Return the (x, y) coordinate for the center point of the cell that contains the specified text.  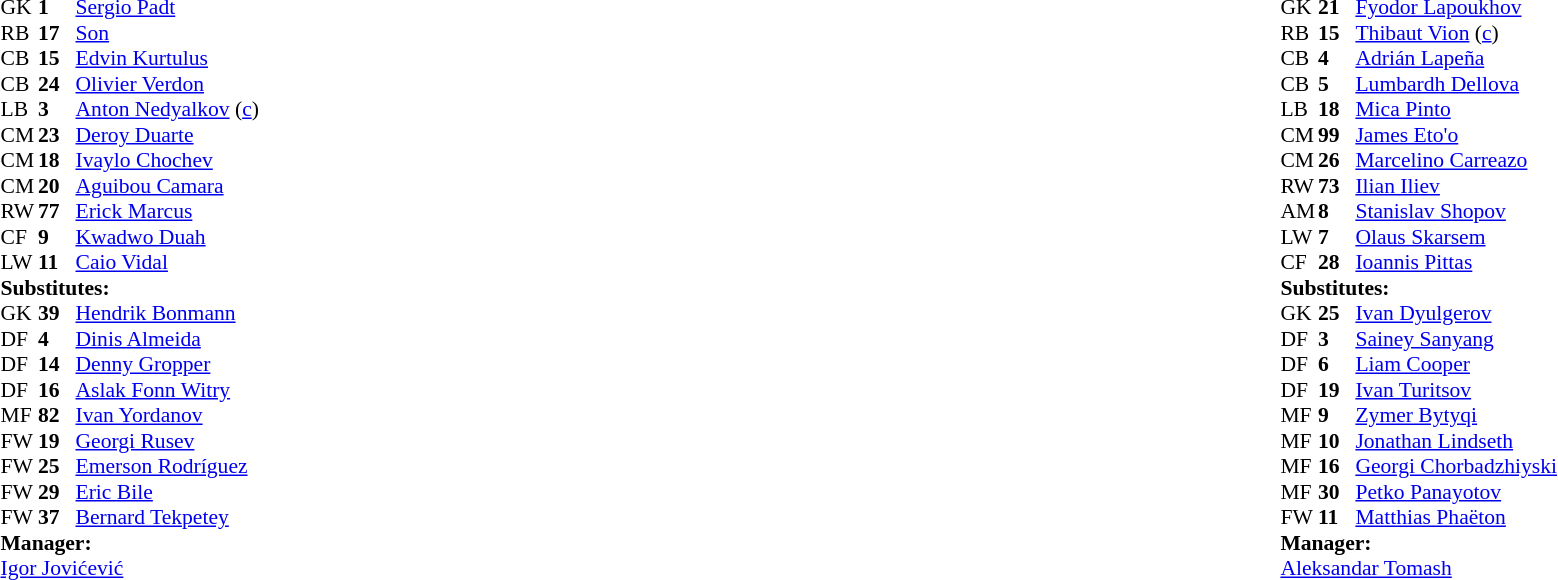
Hendrik Bonmann (168, 313)
7 (1337, 237)
30 (1337, 492)
17 (57, 33)
Kwadwo Duah (168, 237)
5 (1337, 84)
Deroy Duarte (168, 135)
James Eto'o (1456, 135)
Aslak Fonn Witry (168, 390)
Ivan Dyulgerov (1456, 313)
Adrián Lapeña (1456, 59)
Erick Marcus (168, 211)
Jonathan Lindseth (1456, 441)
Caio Vidal (168, 263)
Zymer Bytyqi (1456, 415)
39 (57, 313)
Ivaylo Chochev (168, 161)
Denny Gropper (168, 365)
Liam Cooper (1456, 365)
Thibaut Vion (c) (1456, 33)
Emerson Rodríguez (168, 467)
Ioannis Pittas (1456, 263)
28 (1337, 263)
Ilian Iliev (1456, 186)
AM (1299, 211)
23 (57, 135)
Anton Nedyalkov (c) (168, 109)
Georgi Chorbadzhiyski (1456, 467)
10 (1337, 441)
Dinis Almeida (168, 339)
99 (1337, 135)
37 (57, 517)
77 (57, 211)
26 (1337, 161)
Stanislav Shopov (1456, 211)
Olivier Verdon (168, 84)
8 (1337, 211)
29 (57, 492)
Aguibou Camara (168, 186)
82 (57, 415)
Edvin Kurtulus (168, 59)
Lumbardh Dellova (1456, 84)
Petko Panayotov (1456, 492)
Matthias Phaëton (1456, 517)
6 (1337, 365)
24 (57, 84)
73 (1337, 186)
Eric Bile (168, 492)
Marcelino Carreazo (1456, 161)
Georgi Rusev (168, 441)
Ivan Yordanov (168, 415)
Mica Pinto (1456, 109)
14 (57, 365)
Bernard Tekpetey (168, 517)
Ivan Turitsov (1456, 390)
Sainey Sanyang (1456, 339)
Olaus Skarsem (1456, 237)
Son (168, 33)
20 (57, 186)
